Pinpoint the cell where the given text exists, returning its [x, y] midpoint coordinate. 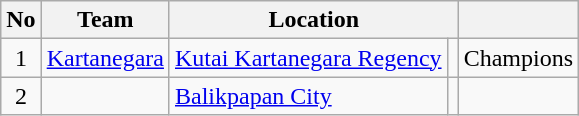
No [21, 20]
1 [21, 58]
2 [21, 96]
Kutai Kartanegara Regency [308, 58]
Team [105, 20]
Location [314, 20]
Balikpapan City [308, 96]
Kartanegara [105, 58]
Champions [518, 58]
